Scan for the cell matching the given text and deliver its [x, y] coordinate at center. 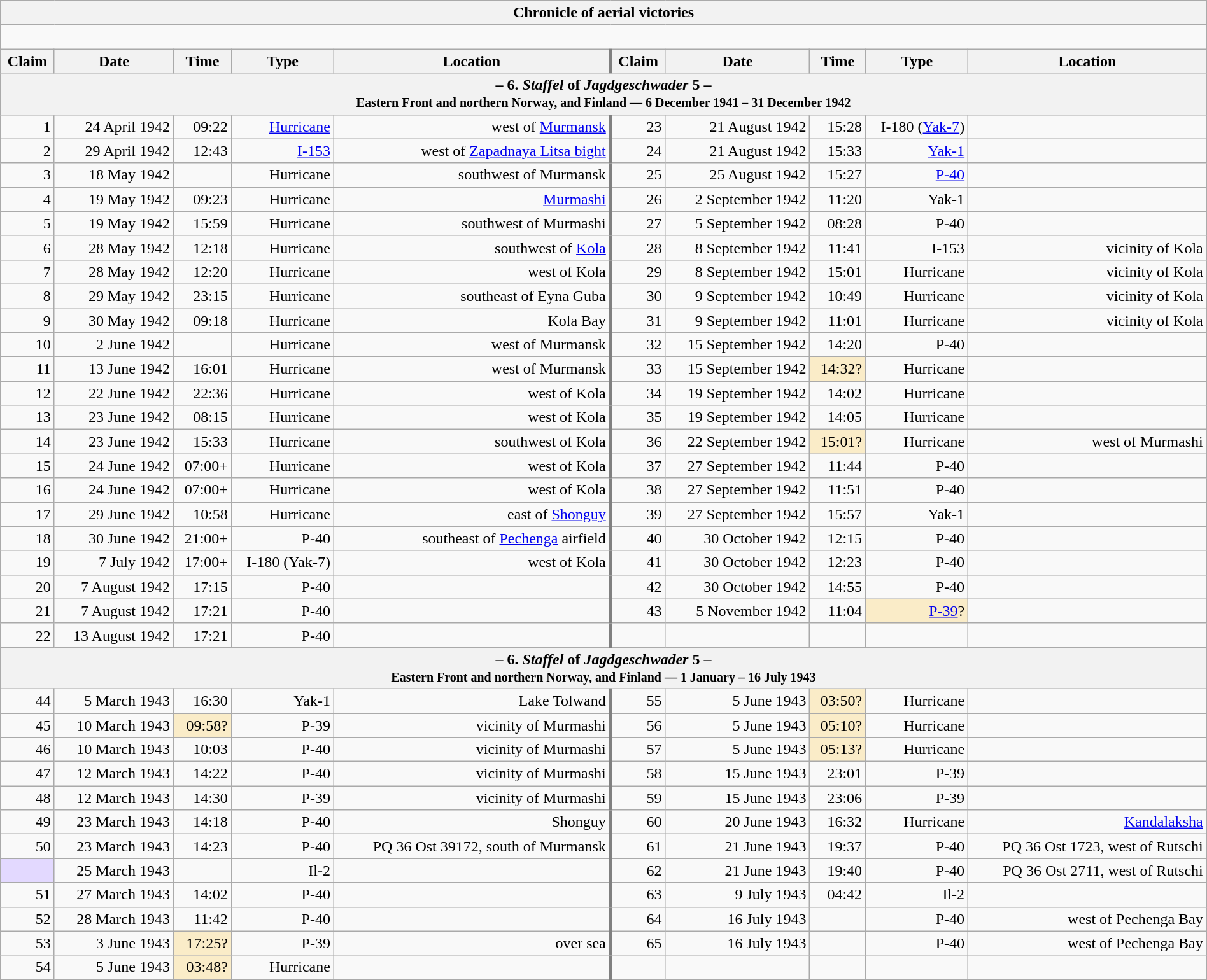
29 May 1942 [113, 296]
19 [28, 563]
08:28 [838, 223]
60 [638, 822]
15:59 [202, 223]
22 September 1942 [737, 442]
8 [28, 296]
– 6. Staffel of Jagdgeschwader 5 –Eastern Front and northern Norway, and Finland — 6 December 1941 – 31 December 1942 [603, 94]
28 [638, 248]
17:00+ [202, 563]
54 [28, 967]
49 [28, 822]
7 [28, 272]
Shonguy [472, 822]
over sea [472, 943]
14:22 [202, 774]
30 [638, 296]
25 August 1942 [737, 175]
13 [28, 417]
17:25? [202, 943]
west of Murmashi [1087, 442]
11:44 [838, 466]
P-39? [917, 611]
PQ 36 Ost 39172, south of Murmansk [472, 846]
10:49 [838, 296]
10 [28, 345]
38 [638, 490]
19:40 [838, 871]
53 [28, 943]
southwest of Murmashi [472, 223]
23:06 [838, 798]
27 March 1943 [113, 895]
30 May 1942 [113, 320]
14:23 [202, 846]
14:20 [838, 345]
09:58? [202, 725]
– 6. Staffel of Jagdgeschwader 5 –Eastern Front and northern Norway, and Finland — 1 January – 16 July 1943 [603, 668]
16:30 [202, 701]
48 [28, 798]
11:41 [838, 248]
32 [638, 345]
1 [28, 127]
37 [638, 466]
19:37 [838, 846]
62 [638, 871]
51 [28, 895]
east of Shonguy [472, 514]
43 [638, 611]
12 [28, 393]
61 [638, 846]
3 [28, 175]
56 [638, 725]
14:18 [202, 822]
17:15 [202, 587]
15 [28, 466]
23:15 [202, 296]
7 July 1942 [113, 563]
42 [638, 587]
southeast of Eyna Guba [472, 296]
28 March 1943 [113, 919]
5 November 1942 [737, 611]
50 [28, 846]
22 June 1942 [113, 393]
35 [638, 417]
58 [638, 774]
14:30 [202, 798]
39 [638, 514]
59 [638, 798]
PQ 36 Ost 2711, west of Rutschi [1087, 871]
Murmashi [472, 199]
west of Zapadnaya Litsa bight [472, 151]
6 [28, 248]
13 June 1942 [113, 369]
20 [28, 587]
41 [638, 563]
southwest of Murmansk [472, 175]
Kola Bay [472, 320]
16 [28, 490]
11:01 [838, 320]
57 [638, 750]
2 [28, 151]
63 [638, 895]
3 June 1943 [113, 943]
40 [638, 538]
12:18 [202, 248]
11 [28, 369]
26 [638, 199]
65 [638, 943]
11:42 [202, 919]
11:04 [838, 611]
12:20 [202, 272]
10:58 [202, 514]
11:51 [838, 490]
09:22 [202, 127]
33 [638, 369]
PQ 36 Ost 1723, west of Rutschi [1087, 846]
5 [28, 223]
southeast of Pechenga airfield [472, 538]
Chronicle of aerial victories [603, 13]
22:36 [202, 393]
46 [28, 750]
5 March 1943 [113, 701]
64 [638, 919]
05:13? [838, 750]
15:27 [838, 175]
10:03 [202, 750]
44 [28, 701]
09:18 [202, 320]
Lake Tolwand [472, 701]
16:32 [838, 822]
29 April 1942 [113, 151]
52 [28, 919]
36 [638, 442]
24 April 1942 [113, 127]
25 March 1943 [113, 871]
11:20 [838, 199]
14:55 [838, 587]
03:48? [202, 967]
13 August 1942 [113, 635]
4 [28, 199]
34 [638, 393]
20 June 1943 [737, 822]
5 September 1942 [737, 223]
18 [28, 538]
18 May 1942 [113, 175]
21 [28, 611]
31 [638, 320]
17 [28, 514]
47 [28, 774]
12:15 [838, 538]
09:23 [202, 199]
45 [28, 725]
14 [28, 442]
21:00+ [202, 538]
15:01 [838, 272]
27 [638, 223]
12:23 [838, 563]
29 June 1942 [113, 514]
22 [28, 635]
29 [638, 272]
15:57 [838, 514]
9 July 1943 [737, 895]
03:50? [838, 701]
55 [638, 701]
24 [638, 151]
08:15 [202, 417]
2 June 1942 [113, 345]
14:05 [838, 417]
15:28 [838, 127]
23 [638, 127]
15:01? [838, 442]
23:01 [838, 774]
9 [28, 320]
14:32? [838, 369]
25 [638, 175]
Kandalaksha [1087, 822]
05:10? [838, 725]
04:42 [838, 895]
16:01 [202, 369]
2 September 1942 [737, 199]
30 June 1942 [113, 538]
12:43 [202, 151]
